Scan for the cell matching the given text and deliver its [x, y] coordinate at center. 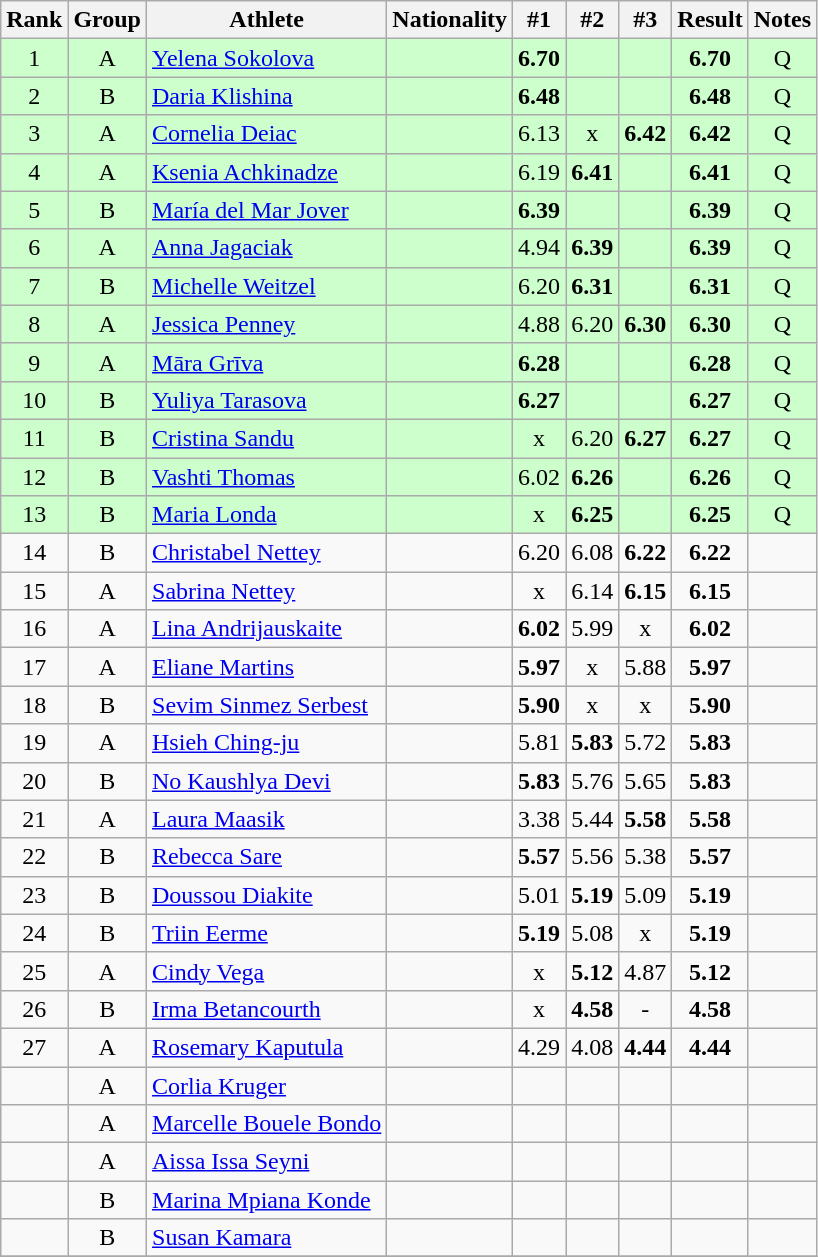
Rebecca Sare [267, 857]
Anna Jagaciak [267, 248]
5.09 [646, 895]
5.65 [646, 781]
21 [34, 819]
Aissa Issa Seyni [267, 1162]
5.56 [592, 857]
Hsieh Ching-ju [267, 743]
20 [34, 781]
Irma Betancourth [267, 1009]
27 [34, 1047]
#3 [646, 20]
26 [34, 1009]
5.81 [540, 743]
Lina Andrijauskaite [267, 629]
2 [34, 96]
6 [34, 248]
13 [34, 515]
12 [34, 477]
Jessica Penney [267, 324]
Vashti Thomas [267, 477]
6.13 [540, 134]
Eliane Martins [267, 667]
#1 [540, 20]
11 [34, 438]
No Kaushlya Devi [267, 781]
Marcelle Bouele Bondo [267, 1124]
3 [34, 134]
5.38 [646, 857]
17 [34, 667]
6.08 [592, 553]
Sabrina Nettey [267, 591]
Triin Eerme [267, 933]
4 [34, 172]
Cornelia Deiac [267, 134]
Notes [782, 20]
Nationality [450, 20]
8 [34, 324]
7 [34, 286]
Rank [34, 20]
Athlete [267, 20]
5.08 [592, 933]
5 [34, 210]
Daria Klishina [267, 96]
5.01 [540, 895]
5.72 [646, 743]
Ksenia Achkinadze [267, 172]
Sevim Sinmez Serbest [267, 705]
23 [34, 895]
Corlia Kruger [267, 1085]
Marina Mpiana Konde [267, 1200]
5.44 [592, 819]
Doussou Diakite [267, 895]
6.19 [540, 172]
5.88 [646, 667]
3.38 [540, 819]
1 [34, 58]
Cristina Sandu [267, 438]
19 [34, 743]
4.08 [592, 1047]
14 [34, 553]
4.29 [540, 1047]
15 [34, 591]
#2 [592, 20]
Yelena Sokolova [267, 58]
16 [34, 629]
4.87 [646, 971]
18 [34, 705]
Result [710, 20]
Susan Kamara [267, 1238]
- [646, 1009]
25 [34, 971]
4.88 [540, 324]
Rosemary Kaputula [267, 1047]
Michelle Weitzel [267, 286]
5.76 [592, 781]
4.94 [540, 248]
Group [108, 20]
5.99 [592, 629]
María del Mar Jover [267, 210]
Māra Grīva [267, 362]
Yuliya Tarasova [267, 400]
24 [34, 933]
10 [34, 400]
6.14 [592, 591]
Cindy Vega [267, 971]
Laura Maasik [267, 819]
9 [34, 362]
22 [34, 857]
Maria Londa [267, 515]
Christabel Nettey [267, 553]
